Provide the (X, Y) coordinate of the cell's center where the given text is located.  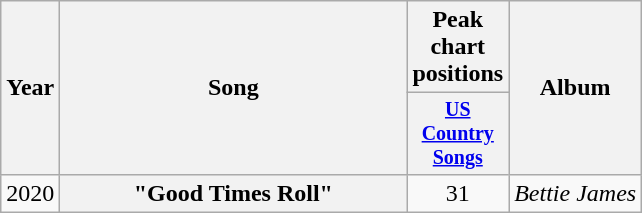
"Good Times Roll" (234, 193)
Peak chart positions (458, 47)
Album (576, 88)
Song (234, 88)
USCountrySongs (458, 134)
Bettie James (576, 193)
Year (30, 88)
2020 (30, 193)
31 (458, 193)
